From the cell containing the given text, extract its center point as [x, y] coordinate. 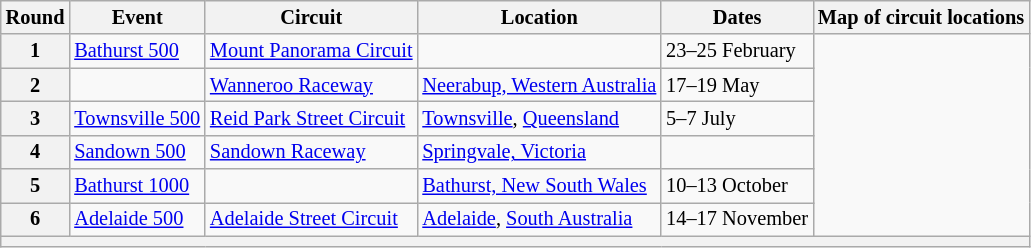
Wanneroo Raceway [311, 85]
Bathurst, New South Wales [539, 186]
Sandown 500 [137, 152]
Adelaide, South Australia [539, 219]
Adelaide 500 [137, 219]
Event [137, 17]
23–25 February [737, 51]
Adelaide Street Circuit [311, 219]
Round [36, 17]
3 [36, 118]
5 [36, 186]
6 [36, 219]
2 [36, 85]
4 [36, 152]
1 [36, 51]
17–19 May [737, 85]
Circuit [311, 17]
Dates [737, 17]
10–13 October [737, 186]
Townsville, Queensland [539, 118]
Sandown Raceway [311, 152]
Location [539, 17]
Springvale, Victoria [539, 152]
14–17 November [737, 219]
Reid Park Street Circuit [311, 118]
Mount Panorama Circuit [311, 51]
5–7 July [737, 118]
Bathurst 500 [137, 51]
Townsville 500 [137, 118]
Bathurst 1000 [137, 186]
Map of circuit locations [921, 17]
Neerabup, Western Australia [539, 85]
